From the cell containing the given text, extract its center point as (X, Y) coordinate. 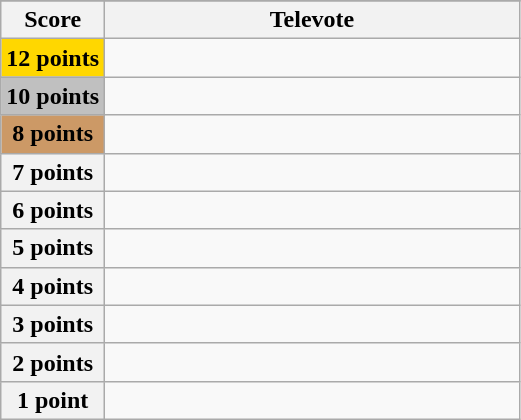
5 points (53, 248)
7 points (53, 172)
12 points (53, 58)
Score (53, 20)
Televote (312, 20)
6 points (53, 210)
4 points (53, 286)
1 point (53, 400)
10 points (53, 96)
3 points (53, 324)
2 points (53, 362)
8 points (53, 134)
